From the cell containing the given text, extract its center point as (x, y) coordinate. 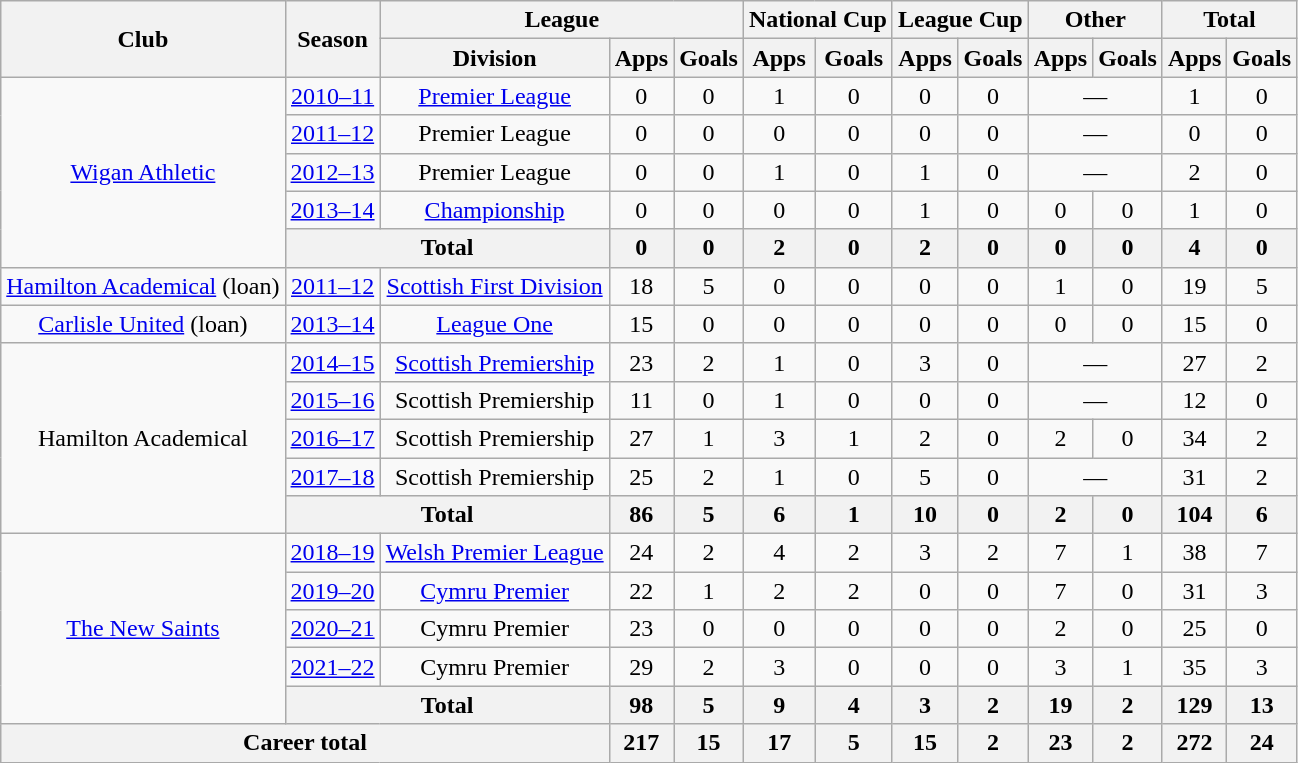
217 (641, 743)
9 (779, 705)
2020–21 (332, 629)
22 (641, 591)
Season (332, 39)
Career total (305, 743)
29 (641, 667)
Division (494, 58)
Wigan Athletic (143, 172)
38 (1194, 553)
Other (1095, 20)
The New Saints (143, 629)
Hamilton Academical (143, 438)
17 (779, 743)
2010–11 (332, 96)
2018–19 (332, 553)
104 (1194, 515)
12 (1194, 400)
National Cup (818, 20)
86 (641, 515)
98 (641, 705)
Welsh Premier League (494, 553)
2021–22 (332, 667)
11 (641, 400)
Hamilton Academical (loan) (143, 286)
League One (494, 324)
2016–17 (332, 438)
Club (143, 39)
League Cup (960, 20)
2012–13 (332, 172)
272 (1194, 743)
League (562, 20)
Championship (494, 210)
35 (1194, 667)
10 (924, 515)
2017–18 (332, 477)
13 (1262, 705)
2015–16 (332, 400)
2019–20 (332, 591)
129 (1194, 705)
Carlisle United (loan) (143, 324)
18 (641, 286)
34 (1194, 438)
Scottish First Division (494, 286)
2014–15 (332, 362)
